Provide the (x, y) coordinate of the cell's center where the given text is located.  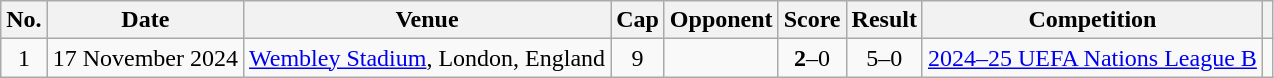
Wembley Stadium, London, England (428, 58)
Date (145, 20)
Competition (1092, 20)
1 (24, 58)
5–0 (884, 58)
2–0 (812, 58)
17 November 2024 (145, 58)
Score (812, 20)
9 (638, 58)
2024–25 UEFA Nations League B (1092, 58)
No. (24, 20)
Cap (638, 20)
Result (884, 20)
Venue (428, 20)
Opponent (721, 20)
